Locate the cell with the specified text and output its (x, y) center coordinate. 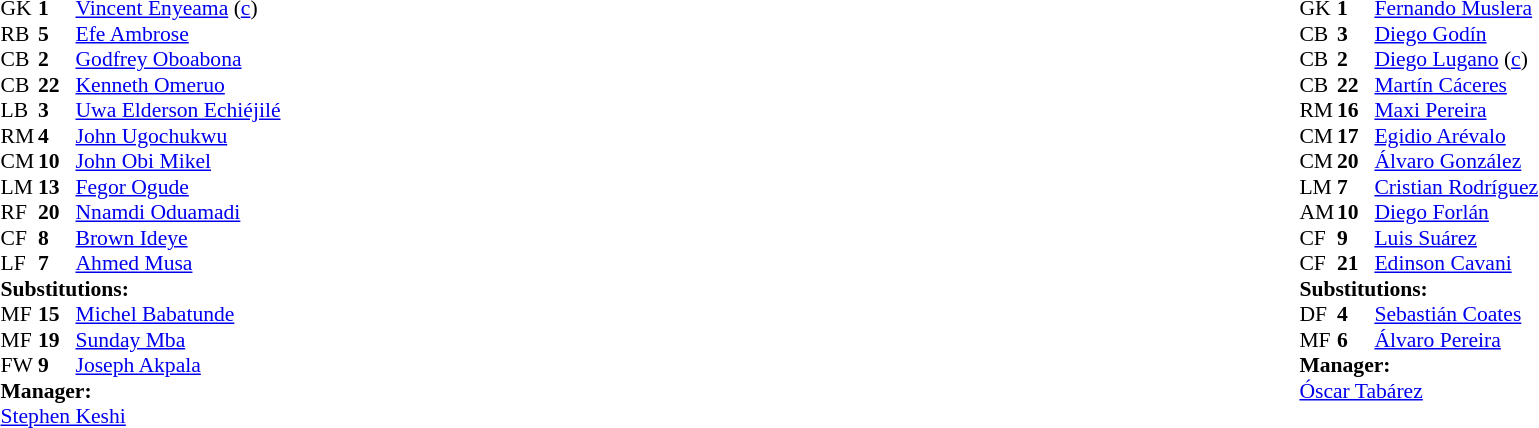
8 (57, 238)
LF (19, 263)
Kenneth Omeruo (178, 85)
Sebastián Coates (1456, 315)
Álvaro González (1456, 161)
Maxi Pereira (1456, 111)
15 (57, 315)
6 (1356, 340)
Michel Babatunde (178, 315)
Edinson Cavani (1456, 263)
17 (1356, 136)
Fegor Ogude (178, 187)
13 (57, 187)
AM (1318, 213)
RF (19, 213)
Uwa Elderson Echiéjilé (178, 111)
John Obi Mikel (178, 161)
Óscar Tabárez (1418, 391)
Efe Ambrose (178, 34)
Diego Godín (1456, 34)
5 (57, 34)
Egidio Arévalo (1456, 136)
John Ugochukwu (178, 136)
19 (57, 340)
DF (1318, 315)
Brown Ideye (178, 238)
FW (19, 365)
Joseph Akpala (178, 365)
Nnamdi Oduamadi (178, 213)
LB (19, 111)
Ahmed Musa (178, 263)
Martín Cáceres (1456, 85)
Diego Lugano (c) (1456, 59)
21 (1356, 263)
Godfrey Oboabona (178, 59)
Sunday Mba (178, 340)
Álvaro Pereira (1456, 340)
Luis Suárez (1456, 238)
Cristian Rodríguez (1456, 187)
RB (19, 34)
Diego Forlán (1456, 213)
16 (1356, 111)
